Search for the cell housing the specified text and yield its [x, y] center coordinate. 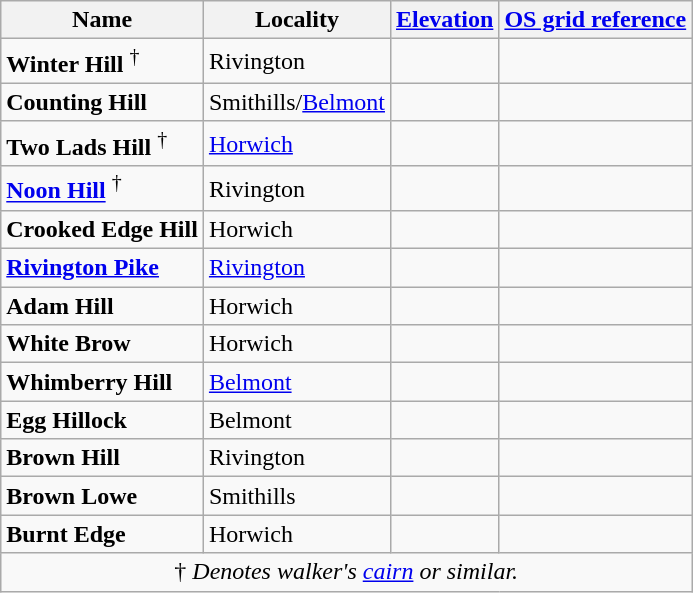
Locality [296, 20]
White Brow [102, 344]
Two Lads Hill † [102, 144]
Egg Hillock [102, 420]
† Denotes walker's cairn or similar. [346, 572]
OS grid reference [596, 20]
Winter Hill † [102, 62]
Rivington Pike [102, 268]
Name [102, 20]
Noon Hill † [102, 188]
Adam Hill [102, 306]
Whimberry Hill [102, 382]
Elevation [444, 20]
Burnt Edge [102, 534]
Smithills/Belmont [296, 102]
Smithills [296, 496]
Brown Lowe [102, 496]
Counting Hill [102, 102]
Brown Hill [102, 458]
Crooked Edge Hill [102, 230]
